Return the [X, Y] coordinate for the center point of the cell that contains the specified text.  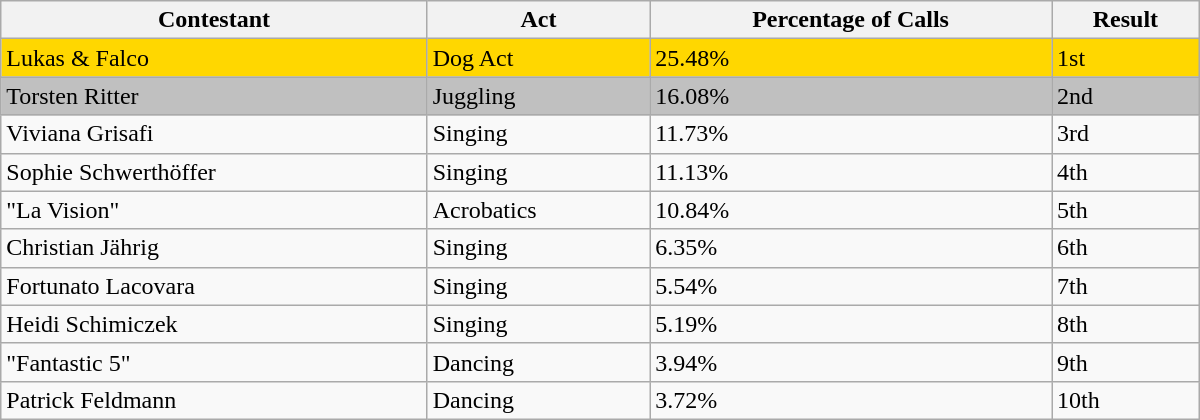
Contestant [214, 20]
10.84% [851, 210]
1st [1126, 58]
11.73% [851, 134]
Sophie Schwerthöffer [214, 172]
3.94% [851, 362]
25.48% [851, 58]
Juggling [538, 96]
Heidi Schimiczek [214, 324]
9th [1126, 362]
Lukas & Falco [214, 58]
Result [1126, 20]
5th [1126, 210]
"La Vision" [214, 210]
Acrobatics [538, 210]
3.72% [851, 400]
3rd [1126, 134]
7th [1126, 286]
Christian Jährig [214, 248]
2nd [1126, 96]
Dog Act [538, 58]
5.19% [851, 324]
Fortunato Lacovara [214, 286]
11.13% [851, 172]
10th [1126, 400]
5.54% [851, 286]
Torsten Ritter [214, 96]
16.08% [851, 96]
Act [538, 20]
6.35% [851, 248]
6th [1126, 248]
Viviana Grisafi [214, 134]
4th [1126, 172]
"Fantastic 5" [214, 362]
8th [1126, 324]
Percentage of Calls [851, 20]
Patrick Feldmann [214, 400]
